For the text-containing cell, return its midpoint in (x, y) coordinate format. 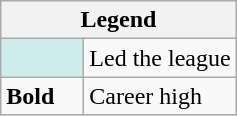
Led the league (160, 58)
Bold (42, 96)
Career high (160, 96)
Legend (118, 20)
